Detect which cell encompasses the target text, then output its (x, y) center coordinate. 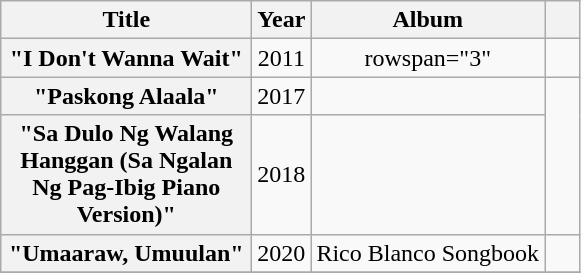
"I Don't Wanna Wait" (126, 58)
Year (282, 20)
2018 (282, 174)
Album (428, 20)
rowspan="3" (428, 58)
"Sa Dulo Ng Walang Hanggan (Sa Ngalan Ng Pag-Ibig Piano Version)" (126, 174)
2017 (282, 96)
"Umaaraw, Umuulan" (126, 253)
Title (126, 20)
2011 (282, 58)
"Paskong Alaala" (126, 96)
2020 (282, 253)
Rico Blanco Songbook (428, 253)
